Determine the (X, Y) coordinate at the center of the cell enclosing the given text.  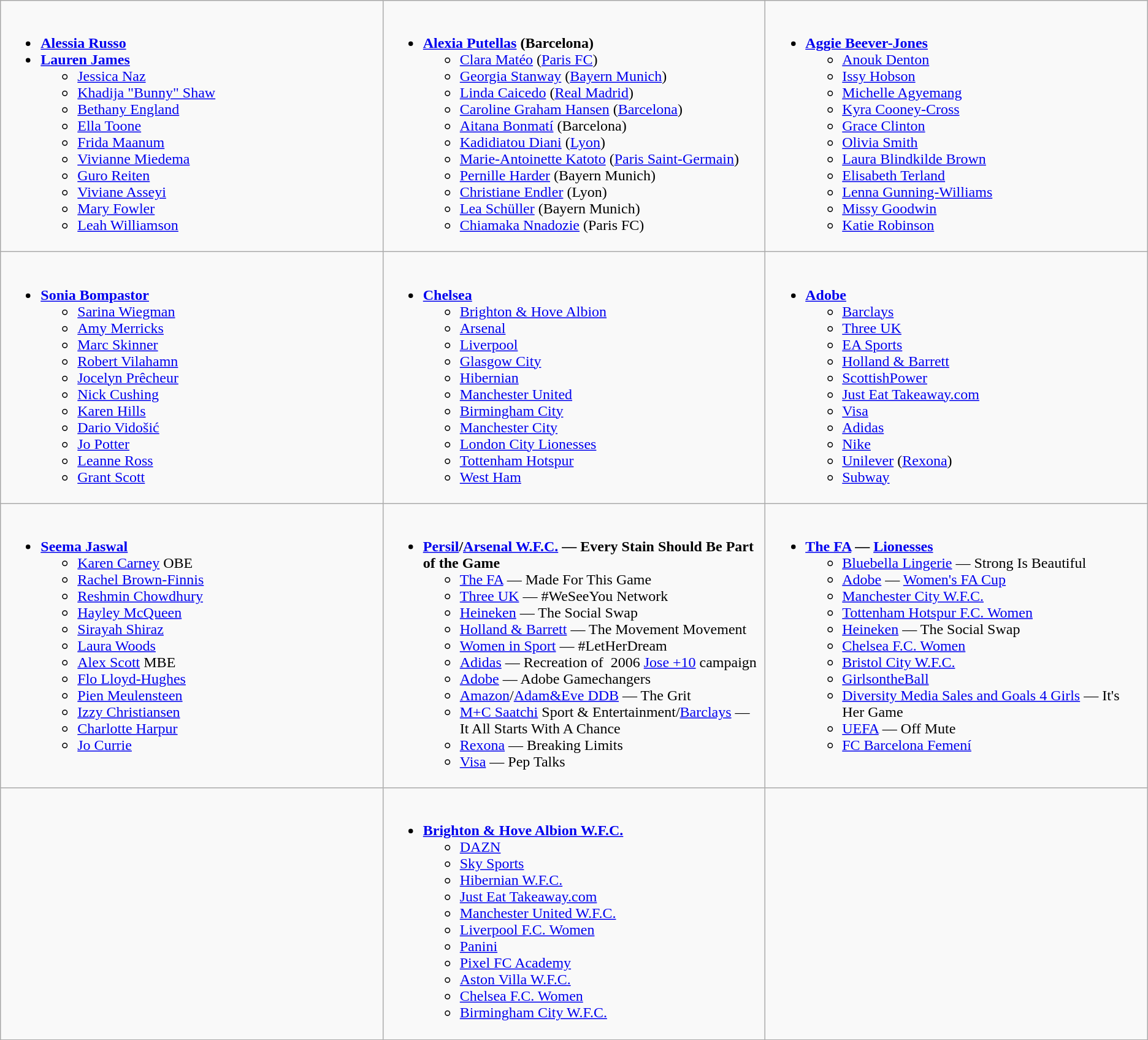
AdobeBarclaysThree UKEA SportsHolland & BarrettScottishPowerJust Eat Takeaway.comVisaAdidasNikeUnilever (Rexona)Subway (957, 378)
